Detect which cell encompasses the target text, then output its (X, Y) center coordinate. 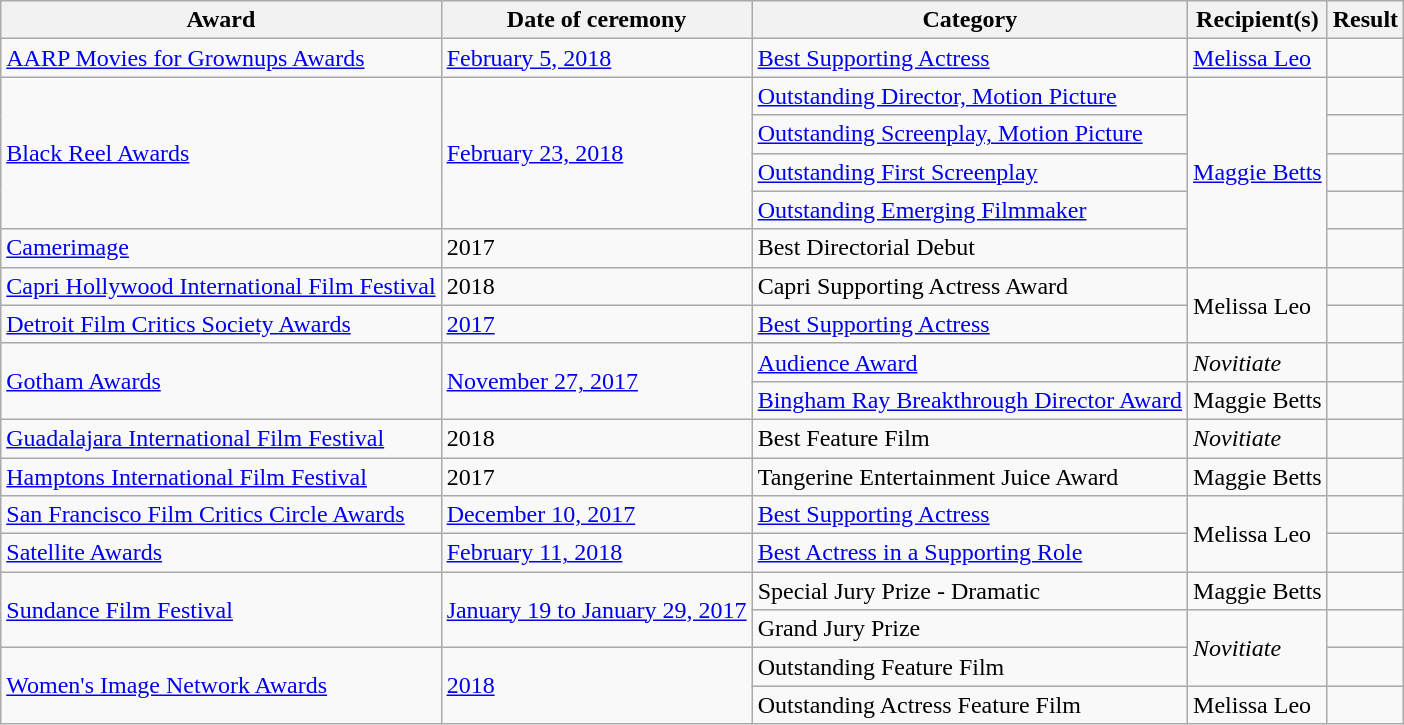
February 5, 2018 (596, 58)
November 27, 2017 (596, 381)
Date of ceremony (596, 20)
Recipient(s) (1258, 20)
Best Directorial Debut (970, 248)
Special Jury Prize - Dramatic (970, 591)
Outstanding Emerging Filmmaker (970, 210)
Tangerine Entertainment Juice Award (970, 477)
Detroit Film Critics Society Awards (221, 324)
Award (221, 20)
Best Feature Film (970, 438)
Outstanding Feature Film (970, 667)
Result (1365, 20)
Bingham Ray Breakthrough Director Award (970, 400)
Women's Image Network Awards (221, 686)
Grand Jury Prize (970, 629)
Guadalajara International Film Festival (221, 438)
Satellite Awards (221, 553)
Gotham Awards (221, 381)
Outstanding First Screenplay (970, 172)
Category (970, 20)
Best Actress in a Supporting Role (970, 553)
AARP Movies for Grownups Awards (221, 58)
Black Reel Awards (221, 153)
Hamptons International Film Festival (221, 477)
December 10, 2017 (596, 515)
January 19 to January 29, 2017 (596, 610)
Audience Award (970, 362)
Outstanding Screenplay, Motion Picture (970, 134)
February 23, 2018 (596, 153)
February 11, 2018 (596, 553)
Capri Supporting Actress Award (970, 286)
Sundance Film Festival (221, 610)
Outstanding Director, Motion Picture (970, 96)
Outstanding Actress Feature Film (970, 705)
San Francisco Film Critics Circle Awards (221, 515)
Camerimage (221, 248)
Capri Hollywood International Film Festival (221, 286)
